Provide the [x, y] coordinate of the cell's center where the given text is located.  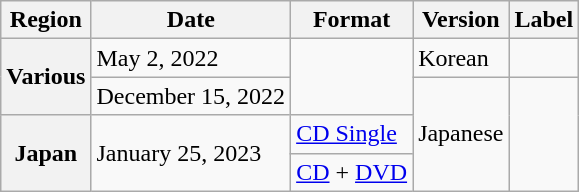
Korean [461, 58]
Version [461, 20]
Date [191, 20]
Format [352, 20]
Japan [46, 153]
Various [46, 77]
May 2, 2022 [191, 58]
Japanese [461, 134]
CD Single [352, 134]
Label [544, 20]
CD + DVD [352, 172]
Region [46, 20]
January 25, 2023 [191, 153]
December 15, 2022 [191, 96]
